Output the [x, y] coordinate of the center of the cell containing the given text.  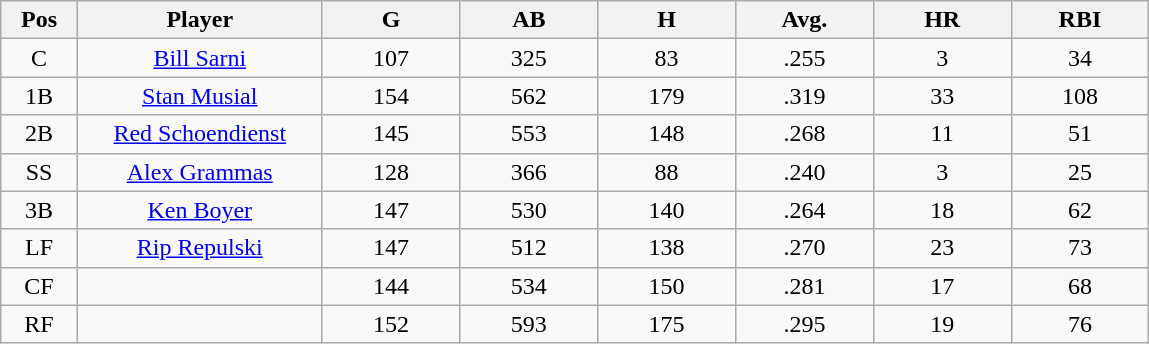
Alex Grammas [200, 172]
2B [40, 134]
LF [40, 248]
RF [40, 324]
68 [1080, 286]
3B [40, 210]
593 [529, 324]
19 [942, 324]
RBI [1080, 20]
Pos [40, 20]
73 [1080, 248]
AB [529, 20]
Player [200, 20]
.295 [804, 324]
108 [1080, 96]
HR [942, 20]
553 [529, 134]
Stan Musial [200, 96]
154 [391, 96]
11 [942, 134]
Ken Boyer [200, 210]
175 [667, 324]
152 [391, 324]
140 [667, 210]
C [40, 58]
366 [529, 172]
51 [1080, 134]
76 [1080, 324]
H [667, 20]
CF [40, 286]
.281 [804, 286]
148 [667, 134]
88 [667, 172]
G [391, 20]
Red Schoendienst [200, 134]
.268 [804, 134]
62 [1080, 210]
512 [529, 248]
34 [1080, 58]
Rip Repulski [200, 248]
Bill Sarni [200, 58]
33 [942, 96]
25 [1080, 172]
145 [391, 134]
562 [529, 96]
325 [529, 58]
144 [391, 286]
.270 [804, 248]
Avg. [804, 20]
1B [40, 96]
.240 [804, 172]
.319 [804, 96]
.264 [804, 210]
534 [529, 286]
23 [942, 248]
138 [667, 248]
83 [667, 58]
17 [942, 286]
128 [391, 172]
107 [391, 58]
.255 [804, 58]
179 [667, 96]
530 [529, 210]
SS [40, 172]
150 [667, 286]
18 [942, 210]
